Return [x, y] of the center of cell containing provided text 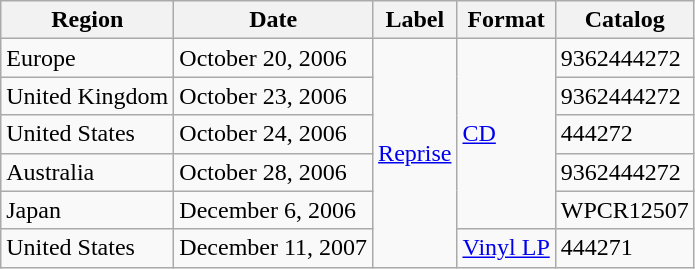
October 20, 2006 [274, 58]
Label [415, 20]
CD [506, 134]
Japan [88, 210]
Catalog [624, 20]
444271 [624, 248]
Format [506, 20]
444272 [624, 134]
October 24, 2006 [274, 134]
December 11, 2007 [274, 248]
United Kingdom [88, 96]
December 6, 2006 [274, 210]
Vinyl LP [506, 248]
Region [88, 20]
Europe [88, 58]
WPCR12507 [624, 210]
Date [274, 20]
October 23, 2006 [274, 96]
Reprise [415, 153]
October 28, 2006 [274, 172]
Australia [88, 172]
